Scan for the cell matching the given text and deliver its [x, y] coordinate at center. 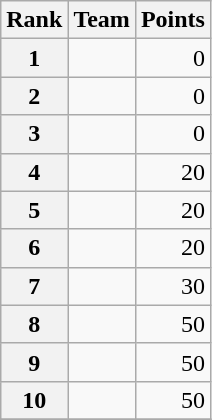
5 [34, 210]
8 [34, 324]
1 [34, 58]
3 [34, 134]
10 [34, 400]
4 [34, 172]
Team [102, 20]
30 [172, 286]
Rank [34, 20]
Points [172, 20]
7 [34, 286]
6 [34, 248]
2 [34, 96]
9 [34, 362]
